Scan for the cell matching the given text and deliver its (X, Y) coordinate at center. 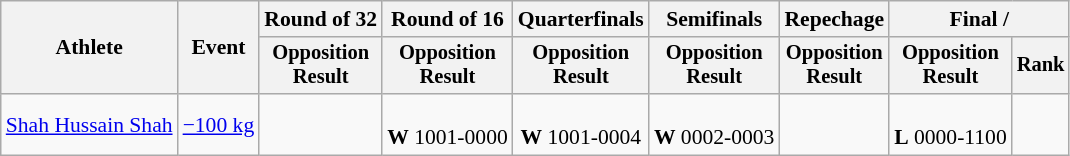
Repechage (834, 19)
Rank (1041, 66)
Round of 32 (320, 19)
Final / (979, 19)
L 0000-1100 (950, 124)
Athlete (90, 48)
W 1001-0000 (448, 124)
W 0002-0003 (714, 124)
Round of 16 (448, 19)
W 1001-0004 (581, 124)
Shah Hussain Shah (90, 124)
Semifinals (714, 19)
−100 kg (219, 124)
Event (219, 48)
Quarterfinals (581, 19)
